Scan for the cell matching the given text and deliver its [X, Y] coordinate at center. 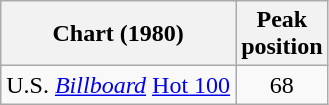
Chart (1980) [118, 34]
U.S. Billboard Hot 100 [118, 85]
Peakposition [282, 34]
68 [282, 85]
